Extract the (x, y) coordinate from the center of the cell holding the provided text.  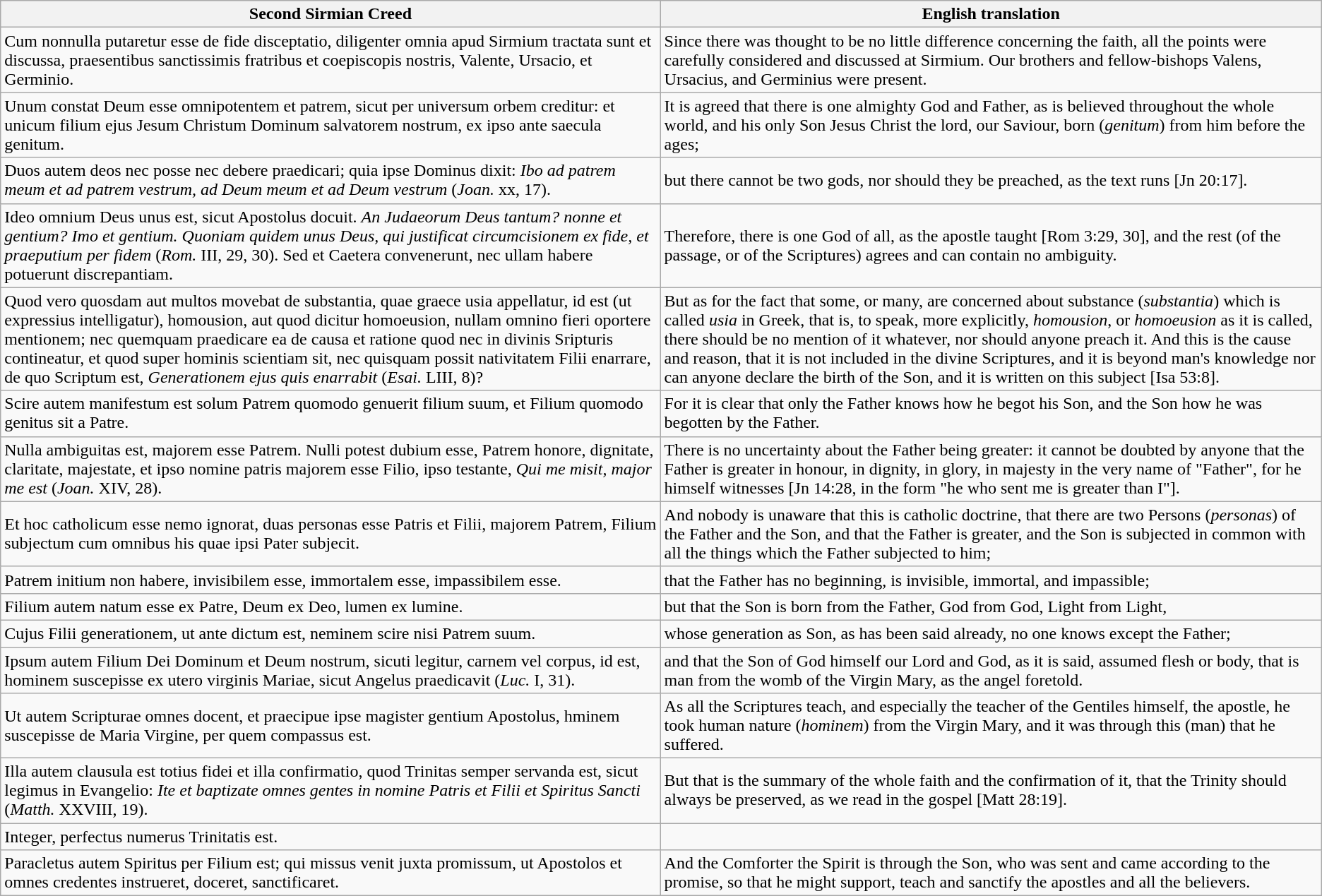
but there cannot be two gods, nor should they be preached, as the text runs [Jn 20:17]. (991, 181)
Ut autem Scripturae omnes docent, et praecipue ipse magister gentium Apostolus, hminem suscepisse de Maria Virgine, per quem compassus est. (330, 726)
but that the Son is born from the Father, God from God, Light from Light, (991, 607)
Scire autem manifestum est solum Patrem quomodo genuerit filium suum, et Filium quomodo genitus sit a Patre. (330, 414)
that the Father has no beginning, is invisible, immortal, and impassible; (991, 580)
Patrem initium non habere, invisibilem esse, immortalem esse, impassibilem esse. (330, 580)
For it is clear that only the Father knows how he begot his Son, and the Son how he was begotten by the Father. (991, 414)
Second Sirmian Creed (330, 14)
whose generation as Son, as has been said already, no one knows except the Father; (991, 633)
English translation (991, 14)
Integer, perfectus numerus Trinitatis est. (330, 837)
Filium autem natum esse ex Patre, Deum ex Deo, lumen ex lumine. (330, 607)
Paracletus autem Spiritus per Filium est; qui missus venit juxta promissum, ut Apostolos et omnes credentes instrueret, doceret, sanctificaret. (330, 873)
Cujus Filii generationem, ut ante dictum est, neminem scire nisi Patrem suum. (330, 633)
Et hoc catholicum esse nemo ignorat, duas personas esse Patris et Filii, majorem Patrem, Filium subjectum cum omnibus his quae ipsi Pater subjecit. (330, 534)
